Find where the given text appears and provide that cell's center as [X, Y] coordinate. 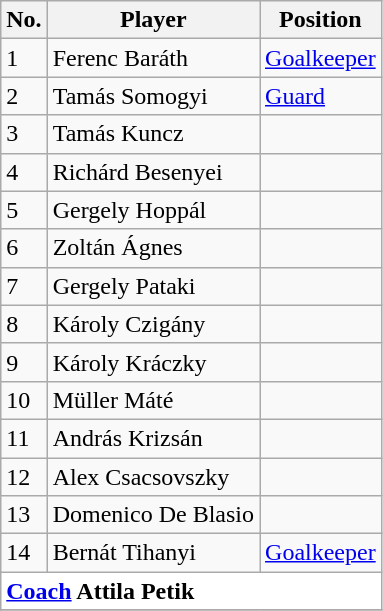
12 [24, 477]
9 [24, 362]
14 [24, 553]
Position [321, 20]
Ferenc Baráth [153, 58]
13 [24, 515]
Νο. [24, 20]
Domenico De Blasio [153, 515]
11 [24, 438]
4 [24, 172]
5 [24, 210]
András Krizsán [153, 438]
Károly Kráczky [153, 362]
6 [24, 248]
Bernát Tihanyi [153, 553]
Player [153, 20]
Coach Attila Petik [191, 591]
Richárd Besenyei [153, 172]
Zoltán Ágnes [153, 248]
Károly Czigány [153, 324]
Gergely Pataki [153, 286]
7 [24, 286]
Gergely Hoppál [153, 210]
Guard [321, 96]
2 [24, 96]
Tamás Somogyi [153, 96]
Alex Csacsovszky [153, 477]
8 [24, 324]
Tamás Kuncz [153, 134]
3 [24, 134]
Müller Máté [153, 400]
10 [24, 400]
1 [24, 58]
